Return (x, y) of the center of cell containing provided text 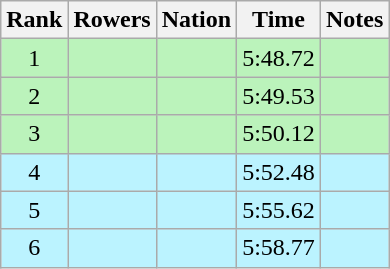
Rank (34, 20)
Time (279, 20)
5 (34, 210)
5:55.62 (279, 210)
5:49.53 (279, 96)
5:48.72 (279, 58)
Nation (196, 20)
3 (34, 134)
1 (34, 58)
2 (34, 96)
5:50.12 (279, 134)
5:58.77 (279, 248)
5:52.48 (279, 172)
4 (34, 172)
Rowers (112, 20)
Notes (354, 20)
6 (34, 248)
